Detect which cell encompasses the target text, then output its (x, y) center coordinate. 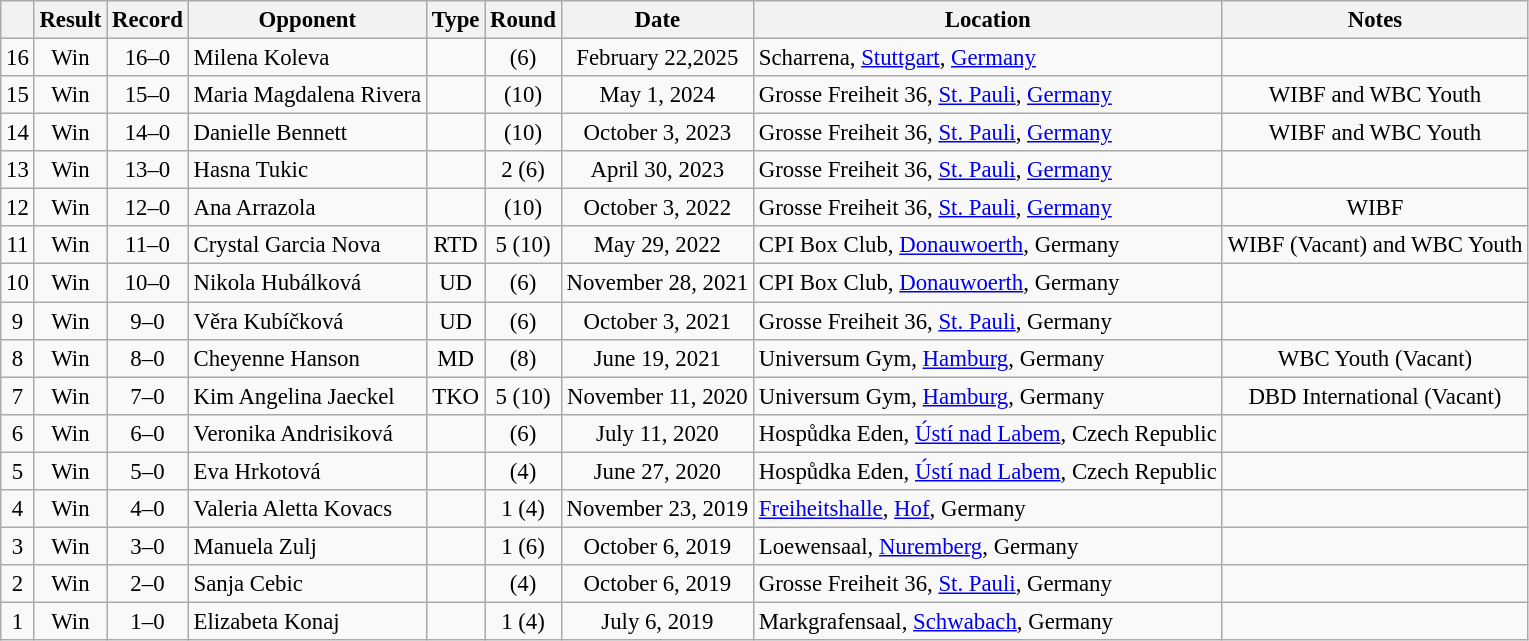
8–0 (148, 358)
15–0 (148, 95)
Scharrena, Stuttgart, Germany (988, 58)
Elizabeta Konaj (307, 621)
11 (18, 245)
7–0 (148, 396)
14–0 (148, 133)
Sanja Cebic (307, 584)
Nikola Hubálková (307, 283)
4–0 (148, 509)
Milena Koleva (307, 58)
Crystal Garcia Nova (307, 245)
5–0 (148, 471)
1 (6) (523, 546)
TKO (455, 396)
13–0 (148, 170)
Danielle Bennett (307, 133)
February 22,2025 (657, 58)
16 (18, 58)
November 28, 2021 (657, 283)
6 (18, 433)
Loewensaal, Nuremberg, Germany (988, 546)
November 23, 2019 (657, 509)
WIBF (1375, 208)
11–0 (148, 245)
3–0 (148, 546)
July 6, 2019 (657, 621)
10–0 (148, 283)
DBD International (Vacant) (1375, 396)
10 (18, 283)
4 (18, 509)
May 29, 2022 (657, 245)
October 3, 2021 (657, 321)
15 (18, 95)
Valeria Aletta Kovacs (307, 509)
RTD (455, 245)
October 3, 2022 (657, 208)
8 (18, 358)
April 30, 2023 (657, 170)
Opponent (307, 20)
6–0 (148, 433)
2 (6) (523, 170)
November 11, 2020 (657, 396)
5 (18, 471)
Notes (1375, 20)
June 19, 2021 (657, 358)
Manuela Zulj (307, 546)
Věra Kubíčková (307, 321)
Kim Angelina Jaeckel (307, 396)
October 3, 2023 (657, 133)
1 (18, 621)
July 11, 2020 (657, 433)
Result (70, 20)
14 (18, 133)
Hasna Tukic (307, 170)
WIBF (Vacant) and WBC Youth (1375, 245)
MD (455, 358)
2 (18, 584)
Location (988, 20)
Markgrafensaal, Schwabach, Germany (988, 621)
2–0 (148, 584)
Maria Magdalena Rivera (307, 95)
7 (18, 396)
12–0 (148, 208)
9–0 (148, 321)
13 (18, 170)
WBC Youth (Vacant) (1375, 358)
Record (148, 20)
Freiheitshalle, Hof, Germany (988, 509)
June 27, 2020 (657, 471)
Round (523, 20)
1–0 (148, 621)
12 (18, 208)
May 1, 2024 (657, 95)
Eva Hrkotová (307, 471)
Type (455, 20)
9 (18, 321)
(8) (523, 358)
Cheyenne Hanson (307, 358)
16–0 (148, 58)
3 (18, 546)
Veronika Andrisiková (307, 433)
Date (657, 20)
Ana Arrazola (307, 208)
